Search for the cell housing the specified text and yield its (x, y) center coordinate. 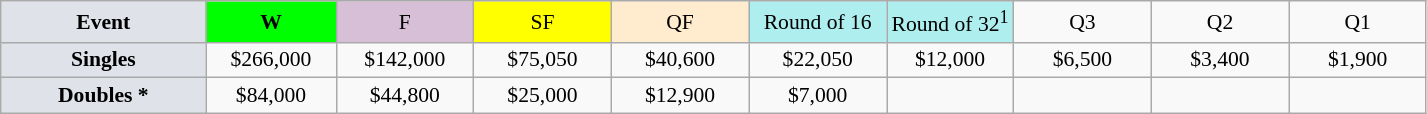
Q2 (1220, 22)
Q1 (1358, 22)
Round of 321 (950, 22)
$3,400 (1220, 60)
$6,500 (1083, 60)
Event (104, 22)
$25,000 (543, 96)
W (271, 22)
$22,050 (818, 60)
$142,000 (405, 60)
Singles (104, 60)
$12,000 (950, 60)
$266,000 (271, 60)
$84,000 (271, 96)
SF (543, 22)
$75,050 (543, 60)
$1,900 (1358, 60)
QF (680, 22)
Round of 16 (818, 22)
$12,900 (680, 96)
$7,000 (818, 96)
Q3 (1083, 22)
Doubles * (104, 96)
$40,600 (680, 60)
$44,800 (405, 96)
F (405, 22)
